Identify which cell holds the provided text, then report its [X, Y] central coordinate. 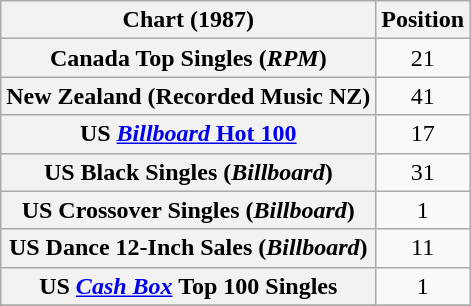
New Zealand (Recorded Music NZ) [188, 96]
31 [423, 172]
US Dance 12-Inch Sales (Billboard) [188, 248]
Canada Top Singles (RPM) [188, 58]
US Crossover Singles (Billboard) [188, 210]
21 [423, 58]
US Cash Box Top 100 Singles [188, 286]
41 [423, 96]
17 [423, 134]
Chart (1987) [188, 20]
US Black Singles (Billboard) [188, 172]
Position [423, 20]
11 [423, 248]
US Billboard Hot 100 [188, 134]
